Capture the cell that displays the provided text and extract its [x, y] central coordinate. 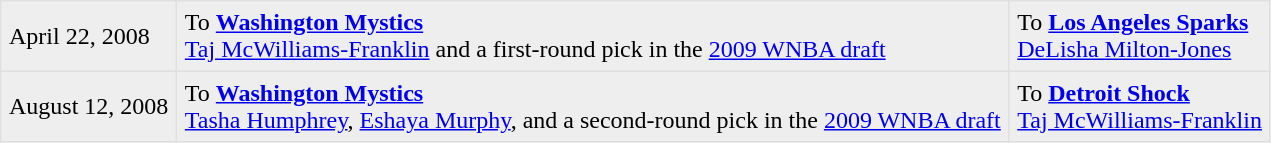
To Detroit ShockTaj McWilliams-Franklin [1140, 106]
April 22, 2008 [89, 36]
August 12, 2008 [89, 106]
To Washington MysticsTasha Humphrey, Eshaya Murphy, and a second-round pick in the 2009 WNBA draft [593, 106]
To Los Angeles SparksDeLisha Milton-Jones [1140, 36]
To Washington MysticsTaj McWilliams-Franklin and a first-round pick in the 2009 WNBA draft [593, 36]
